Return the [X, Y] coordinate for the center point of the cell that contains the specified text.  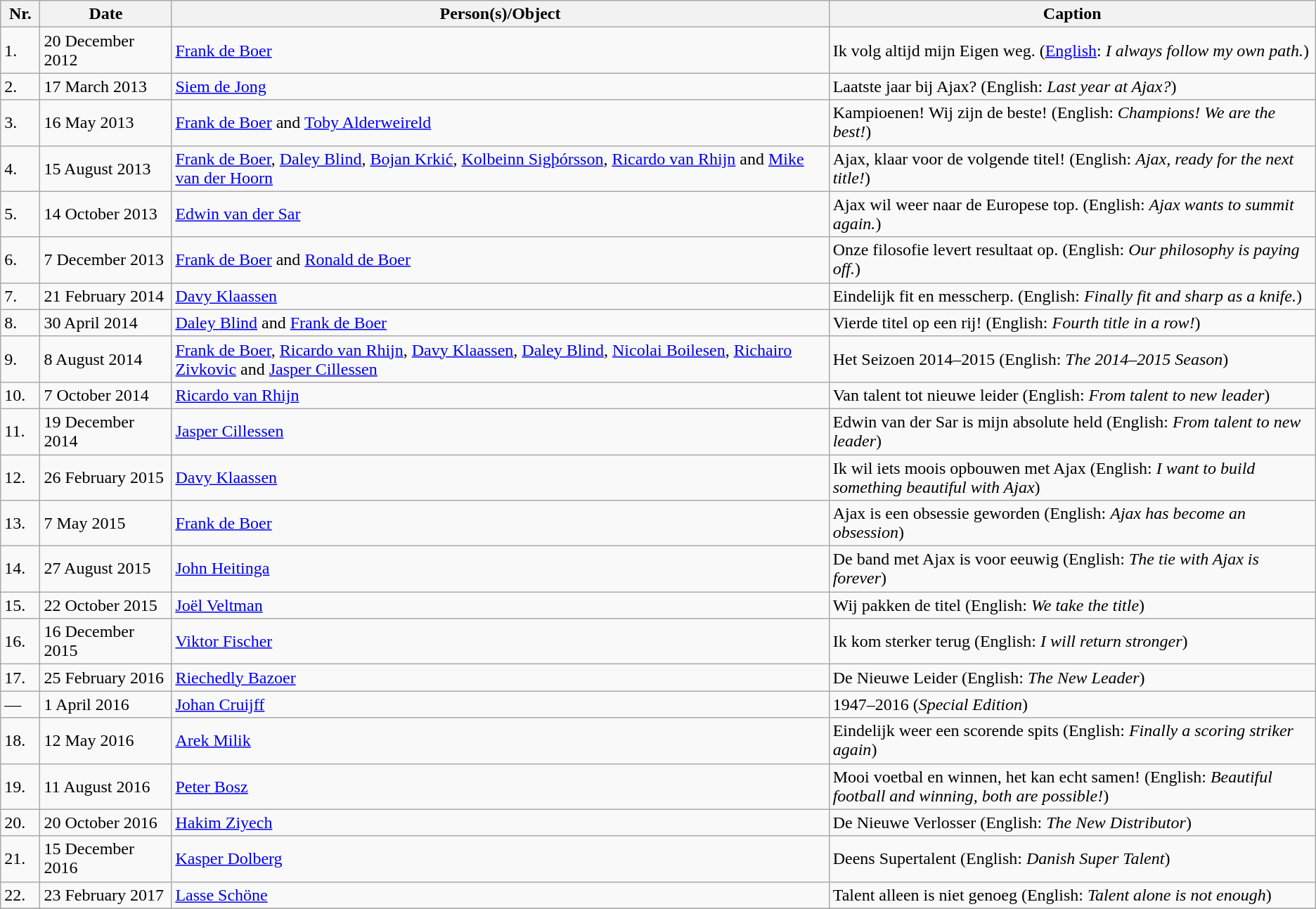
Mooi voetbal en winnen, het kan echt samen! (English: Beautiful football and winning, both are possible!) [1072, 786]
Arek Milik [501, 741]
— [20, 704]
10. [20, 395]
Lasse Schöne [501, 895]
Nr. [20, 14]
3. [20, 122]
Jasper Cillessen [501, 432]
11. [20, 432]
17. [20, 678]
19. [20, 786]
Onze filosofie levert resultaat op. (English: Our philosophy is paying off.) [1072, 260]
Edwin van der Sar [501, 214]
16 December 2015 [105, 641]
8 August 2014 [105, 359]
Ik volg altijd mijn Eigen weg. (English: I always follow my own path.) [1072, 51]
De band met Ajax is voor eeuwig (English: The tie with Ajax is forever) [1072, 569]
Laatste jaar bij Ajax? (English: Last year at Ajax?) [1072, 86]
Viktor Fischer [501, 641]
Ik wil iets moois opbouwen met Ajax (English: I want to build something beautiful with Ajax) [1072, 477]
9. [20, 359]
26 February 2015 [105, 477]
Ajax, klaar voor de volgende titel! (English: Ajax, ready for the next title!) [1072, 169]
8. [20, 323]
Van talent tot nieuwe leider (English: From talent to new leader) [1072, 395]
Person(s)/Object [501, 14]
Hakim Ziyech [501, 823]
Vierde titel op een rij! (English: Fourth title in a row!) [1072, 323]
21 February 2014 [105, 296]
5. [20, 214]
Wij pakken de titel (English: We take the title) [1072, 605]
27 August 2015 [105, 569]
20. [20, 823]
Date [105, 14]
Daley Blind and Frank de Boer [501, 323]
23 February 2017 [105, 895]
21. [20, 859]
Talent alleen is niet genoeg (English: Talent alone is not enough) [1072, 895]
13. [20, 523]
Kampioenen! Wij zijn de beste! (English: Champions! We are the best!) [1072, 122]
15 August 2013 [105, 169]
12. [20, 477]
17 March 2013 [105, 86]
22 October 2015 [105, 605]
Edwin van der Sar is mijn absolute held (English: From talent to new leader) [1072, 432]
John Heitinga [501, 569]
7 October 2014 [105, 395]
De Nieuwe Verlosser (English: The New Distributor) [1072, 823]
Frank de Boer and Toby Alderweireld [501, 122]
De Nieuwe Leider (English: The New Leader) [1072, 678]
Het Seizoen 2014–2015 (English: The 2014–2015 Season) [1072, 359]
Caption [1072, 14]
Ricardo van Rhijn [501, 395]
Siem de Jong [501, 86]
1 April 2016 [105, 704]
14. [20, 569]
Ajax wil weer naar de Europese top. (English: Ajax wants to summit again.) [1072, 214]
19 December 2014 [105, 432]
2. [20, 86]
20 December 2012 [105, 51]
14 October 2013 [105, 214]
1. [20, 51]
22. [20, 895]
11 August 2016 [105, 786]
12 May 2016 [105, 741]
Riechedly Bazoer [501, 678]
Eindelijk weer een scorende spits (English: Finally a scoring striker again) [1072, 741]
Ajax is een obsessie geworden (English: Ajax has become an obsession) [1072, 523]
Joël Veltman [501, 605]
6. [20, 260]
30 April 2014 [105, 323]
15. [20, 605]
Frank de Boer, Daley Blind, Bojan Krkić, Kolbeinn Sigþórsson, Ricardo van Rhijn and Mike van der Hoorn [501, 169]
4. [20, 169]
Ik kom sterker terug (English: I will return stronger) [1072, 641]
1947–2016 (Special Edition) [1072, 704]
7 December 2013 [105, 260]
16 May 2013 [105, 122]
7. [20, 296]
Peter Bosz [501, 786]
Deens Supertalent (English: Danish Super Talent) [1072, 859]
16. [20, 641]
18. [20, 741]
Frank de Boer, Ricardo van Rhijn, Davy Klaassen, Daley Blind, Nicolai Boilesen, Richairo Zivkovic and Jasper Cillessen [501, 359]
25 February 2016 [105, 678]
Eindelijk fit en messcherp. (English: Finally fit and sharp as a knife.) [1072, 296]
15 December 2016 [105, 859]
20 October 2016 [105, 823]
Johan Cruijff [501, 704]
Frank de Boer and Ronald de Boer [501, 260]
Kasper Dolberg [501, 859]
7 May 2015 [105, 523]
